Return [x, y] of the center of cell containing provided text 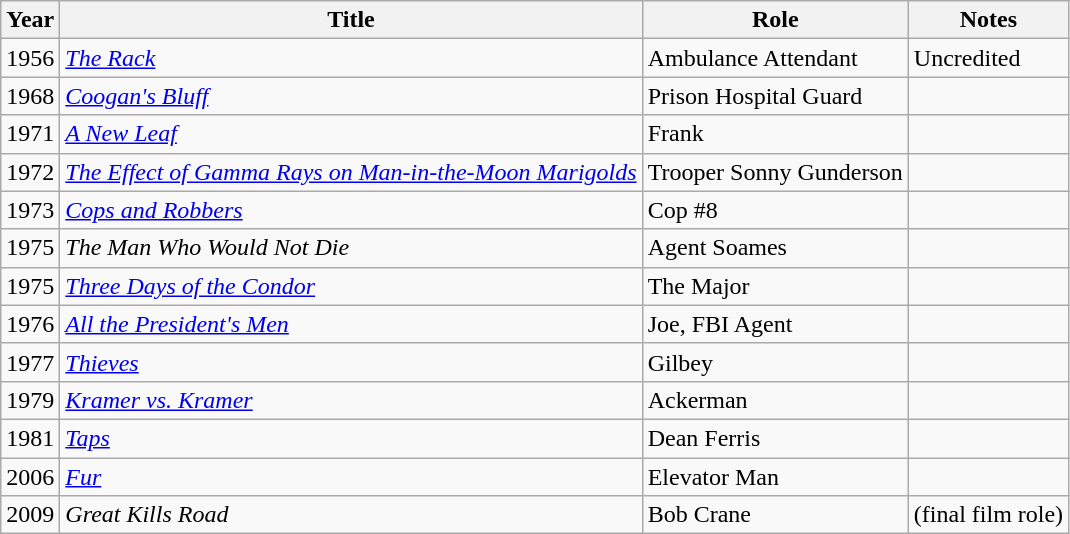
Taps [351, 438]
1979 [30, 400]
The Effect of Gamma Rays on Man-in-the-Moon Marigolds [351, 172]
1977 [30, 362]
Uncredited [988, 58]
Fur [351, 477]
1972 [30, 172]
The Major [775, 286]
Agent Soames [775, 248]
Title [351, 20]
Dean Ferris [775, 438]
Kramer vs. Kramer [351, 400]
Role [775, 20]
(final film role) [988, 515]
Notes [988, 20]
The Man Who Would Not Die [351, 248]
Cop #8 [775, 210]
1981 [30, 438]
Gilbey [775, 362]
1968 [30, 96]
All the President's Men [351, 324]
Coogan's Bluff [351, 96]
Prison Hospital Guard [775, 96]
Three Days of the Condor [351, 286]
Elevator Man [775, 477]
Bob Crane [775, 515]
Year [30, 20]
2006 [30, 477]
Joe, FBI Agent [775, 324]
2009 [30, 515]
1956 [30, 58]
A New Leaf [351, 134]
Great Kills Road [351, 515]
Trooper Sonny Gunderson [775, 172]
Frank [775, 134]
Ambulance Attendant [775, 58]
Thieves [351, 362]
1976 [30, 324]
Ackerman [775, 400]
Cops and Robbers [351, 210]
1973 [30, 210]
The Rack [351, 58]
1971 [30, 134]
